Output the (x, y) coordinate of the center of the cell containing the given text.  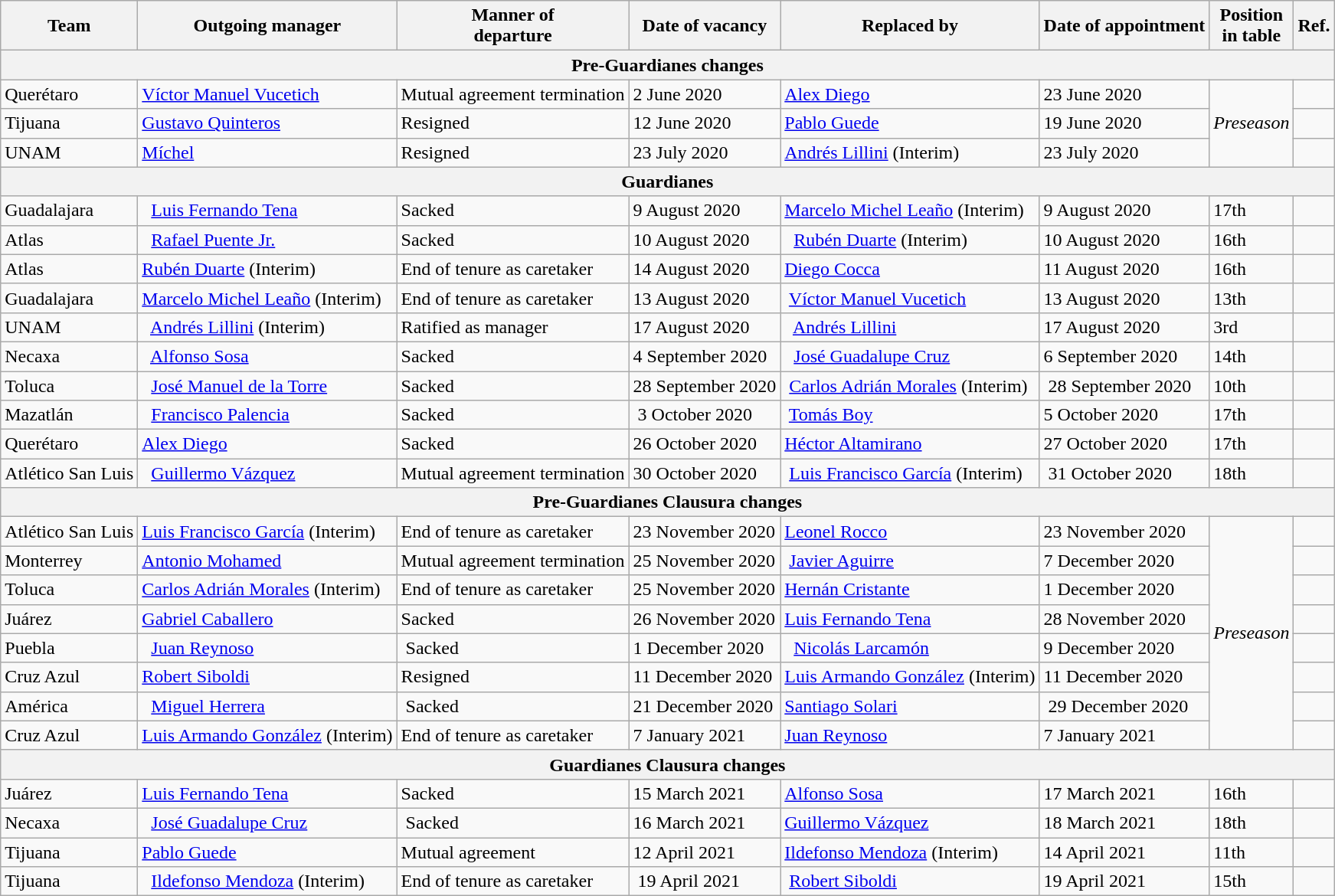
26 November 2020 (705, 619)
Tomás Boy (910, 415)
11th (1252, 852)
Gabriel Caballero (267, 619)
21 December 2020 (705, 706)
Javier Aguirre (910, 561)
Antonio Mohamed (267, 561)
12 April 2021 (705, 852)
Hernán Cristante (910, 590)
2 June 2020 (705, 94)
18 March 2021 (1124, 822)
7 December 2020 (1124, 561)
30 October 2020 (705, 473)
Pre-Guardianes Clausura changes (668, 502)
16 March 2021 (705, 822)
15th (1252, 881)
Pre-Guardianes changes (668, 65)
Mazatlán (69, 415)
Position in table (1252, 26)
Héctor Altamirano (910, 444)
Team (69, 26)
28 November 2020 (1124, 619)
14th (1252, 356)
3 October 2020 (705, 415)
Mutual agreement (513, 852)
27 October 2020 (1124, 444)
Date of vacancy (705, 26)
Andrés Lillini (910, 327)
12 June 2020 (705, 123)
Date of appointment (1124, 26)
14 August 2020 (705, 269)
17 March 2021 (1124, 793)
Ref. (1314, 26)
Leonel Rocco (910, 531)
3rd (1252, 327)
15 March 2021 (705, 793)
Outgoing manager (267, 26)
26 October 2020 (705, 444)
Nicolás Larcamón (910, 648)
Diego Cocca (910, 269)
6 September 2020 (1124, 356)
Miguel Herrera (267, 706)
José Manuel de la Torre (267, 385)
América (69, 706)
Francisco Palencia (267, 415)
Guardianes Clausura changes (668, 764)
14 April 2021 (1124, 852)
Rafael Puente Jr. (267, 240)
9 December 2020 (1124, 648)
Manner of departure (513, 26)
31 October 2020 (1124, 473)
19 June 2020 (1124, 123)
Gustavo Quinteros (267, 123)
11 August 2020 (1124, 269)
Guardianes (668, 181)
Míchel (267, 152)
23 June 2020 (1124, 94)
Monterrey (69, 561)
13th (1252, 298)
10th (1252, 385)
Puebla (69, 648)
5 October 2020 (1124, 415)
Santiago Solari (910, 706)
Ratified as manager (513, 327)
Replaced by (910, 26)
29 December 2020 (1124, 706)
4 September 2020 (705, 356)
